Capture the cell that displays the provided text and extract its [x, y] central coordinate. 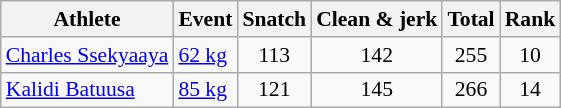
Rank [530, 19]
255 [470, 55]
Kalidi Batuusa [88, 90]
Snatch [274, 19]
113 [274, 55]
Athlete [88, 19]
Clean & jerk [376, 19]
Charles Ssekyaaya [88, 55]
142 [376, 55]
Total [470, 19]
14 [530, 90]
62 kg [205, 55]
Event [205, 19]
266 [470, 90]
10 [530, 55]
145 [376, 90]
121 [274, 90]
85 kg [205, 90]
